Search for the cell housing the specified text and yield its [X, Y] center coordinate. 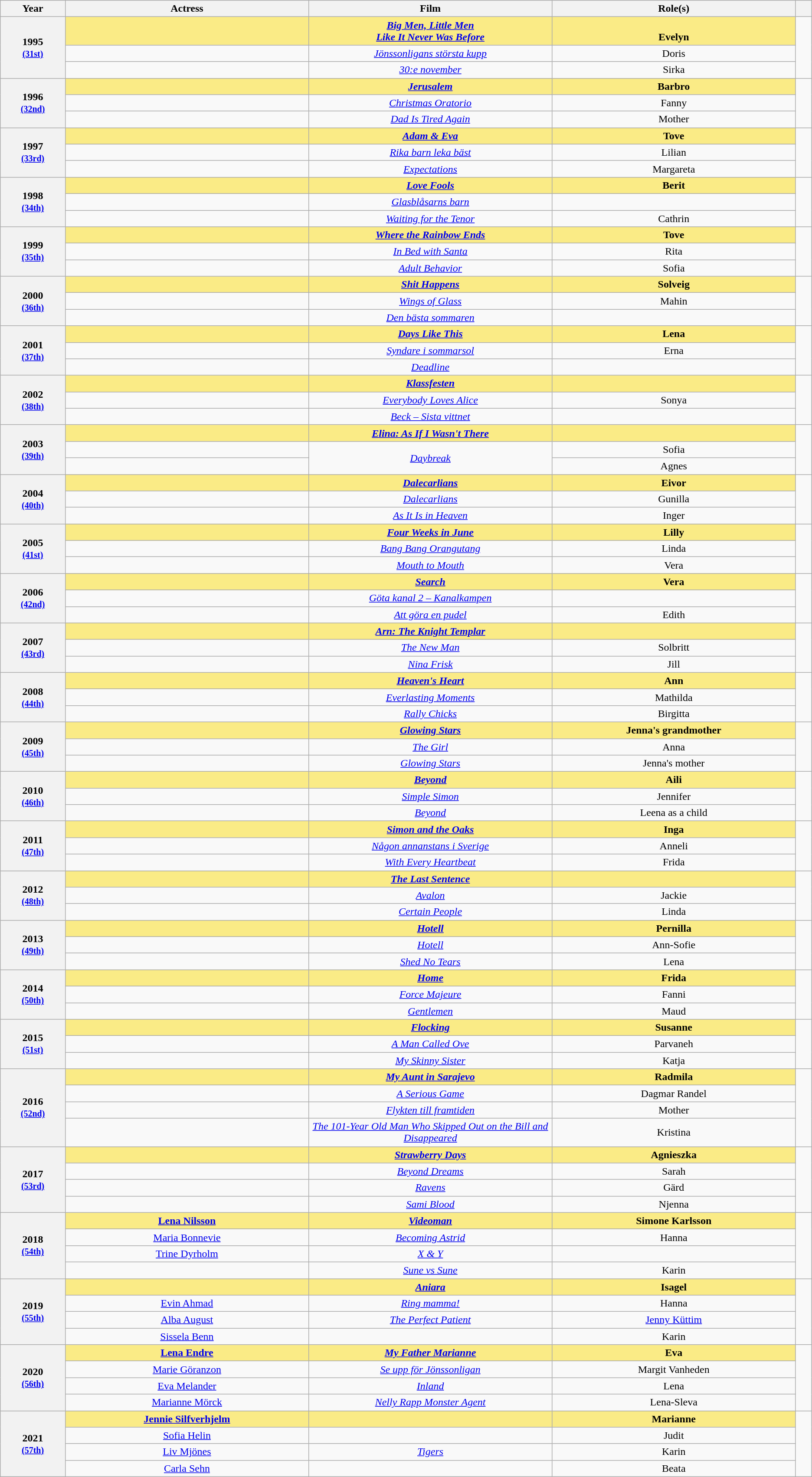
1997(33rd) [33, 152]
Role(s) [674, 9]
Simon and the Oaks [430, 829]
Eva [674, 1353]
1996(32nd) [33, 103]
The 101-Year Old Man Who Skipped Out on the Bill and Disappeared [430, 1132]
Inger [674, 516]
Shed No Tears [430, 961]
Lena Endre [187, 1353]
Gunilla [674, 499]
2015(51st) [33, 1044]
Lena-Sleva [674, 1402]
1995(31st) [33, 48]
The Girl [430, 747]
Dad Is Tired Again [430, 119]
2009(45th) [33, 747]
1998(34th) [33, 202]
Lilly [674, 532]
Marie Göranzon [187, 1369]
Film [430, 9]
Kristina [674, 1132]
Jennie Silfverhjelm [187, 1419]
My Father Marianne [430, 1353]
Inland [430, 1386]
Certain People [430, 912]
2000(36th) [33, 301]
Ann-Sofie [674, 945]
Mouth to Mouth [430, 565]
Arn: The Knight Templar [430, 631]
2008(44th) [33, 697]
30:e november [430, 70]
Sami Blood [430, 1204]
Eva Melander [187, 1386]
Avalon [430, 895]
Njenna [674, 1204]
Solveig [674, 285]
Aniara [430, 1287]
Inga [674, 829]
Liv Mjönes [187, 1452]
Simple Simon [430, 796]
Maria Bonnevie [187, 1237]
Ring mamma! [430, 1303]
A Man Called Ove [430, 1044]
Fanny [674, 103]
Maud [674, 1011]
Sune vs Sune [430, 1270]
Beata [674, 1468]
Ravens [430, 1188]
Deadline [430, 367]
Trine Dyrholm [187, 1254]
Becoming Astrid [430, 1237]
2018(54th) [33, 1245]
The Perfect Patient [430, 1320]
Jerusalem [430, 86]
Eivor [674, 483]
Everlasting Moments [430, 697]
Carla Sehn [187, 1468]
Jackie [674, 895]
As It Is in Heaven [430, 516]
Love Fools [430, 185]
Jill [674, 664]
2010(46th) [33, 796]
Att göra en pudel [430, 615]
Big Men, Little MenLike It Never Was Before [430, 31]
Berit [674, 185]
Rika barn leka bäst [430, 152]
Force Majeure [430, 994]
Where the Rainbow Ends [430, 235]
Heaven's Heart [430, 681]
A Serious Game [430, 1094]
Någon annanstans i Sverige [430, 846]
Mathilda [674, 697]
2006(42nd) [33, 598]
Birgitta [674, 714]
Fanni [674, 994]
Adult Behavior [430, 268]
2021(57th) [33, 1444]
Göta kanal 2 – Kanalkampen [430, 598]
Leena as a child [674, 813]
2001(37th) [33, 350]
Daybreak [430, 458]
Jönssonligans största kupp [430, 53]
Nina Frisk [430, 664]
Shit Happens [430, 285]
Expectations [430, 169]
Tigers [430, 1452]
Klassfesten [430, 383]
Actress [187, 9]
Alba August [187, 1320]
Barbro [674, 86]
Sarah [674, 1171]
My Skinny Sister [430, 1061]
Simone Karlsson [674, 1221]
2017(53rd) [33, 1179]
Aili [674, 780]
Radmila [674, 1077]
Elina: As If I Wasn't There [430, 433]
2020(56th) [33, 1378]
Strawberry Days [430, 1155]
Ann [674, 681]
Adam & Eva [430, 136]
Syndare i sommarsol [430, 350]
Christmas Oratorio [430, 103]
Agnieszka [674, 1155]
Parvaneh [674, 1044]
Evelyn [674, 31]
Year [33, 9]
X & Y [430, 1254]
Sonya [674, 400]
Beyond Dreams [430, 1171]
Mahin [674, 301]
Sirka [674, 70]
The Last Sentence [430, 879]
2014(50th) [33, 994]
Rita [674, 252]
Sissela Benn [187, 1336]
2005(41st) [33, 549]
Waiting for the Tenor [430, 218]
Glasblåsarns barn [430, 202]
Jenna's mother [674, 763]
Doris [674, 53]
Search [430, 582]
Lena Nilsson [187, 1221]
2011(47th) [33, 846]
Solbritt [674, 648]
My Aunt in Sarajevo [430, 1077]
Flocking [430, 1028]
Gärd [674, 1188]
Rally Chicks [430, 714]
Days Like This [430, 334]
2019(55th) [33, 1312]
2013(49th) [33, 945]
Se upp för Jönssonligan [430, 1369]
Beck – Sista vittnet [430, 416]
Pernilla [674, 928]
Four Weeks in June [430, 532]
Videoman [430, 1221]
Den bästa sommaren [430, 318]
With Every Heartbeat [430, 862]
Marianne Mörck [187, 1402]
Wings of Glass [430, 301]
Isagel [674, 1287]
Agnes [674, 466]
Margareta [674, 169]
Jenna's grandmother [674, 730]
1999(35th) [33, 252]
Anna [674, 747]
Jenny Küttim [674, 1320]
Home [430, 978]
Marianne [674, 1419]
Susanne [674, 1028]
Everybody Loves Alice [430, 400]
2003(39th) [33, 449]
Nelly Rapp Monster Agent [430, 1402]
Katja [674, 1061]
2012(48th) [33, 895]
Judit [674, 1435]
Gentlemen [430, 1011]
2004(40th) [33, 499]
Dagmar Randel [674, 1094]
In Bed with Santa [430, 252]
Jennifer [674, 796]
Bang Bang Orangutang [430, 549]
Lilian [674, 152]
2007(43rd) [33, 648]
Erna [674, 350]
Anneli [674, 846]
Evin Ahmad [187, 1303]
Cathrin [674, 218]
Sofia Helin [187, 1435]
Edith [674, 615]
Flykten till framtiden [430, 1110]
Margit Vanheden [674, 1369]
The New Man [430, 648]
2016(52nd) [33, 1108]
2002(38th) [33, 400]
